Locate the cell with the specified text and output its (X, Y) center coordinate. 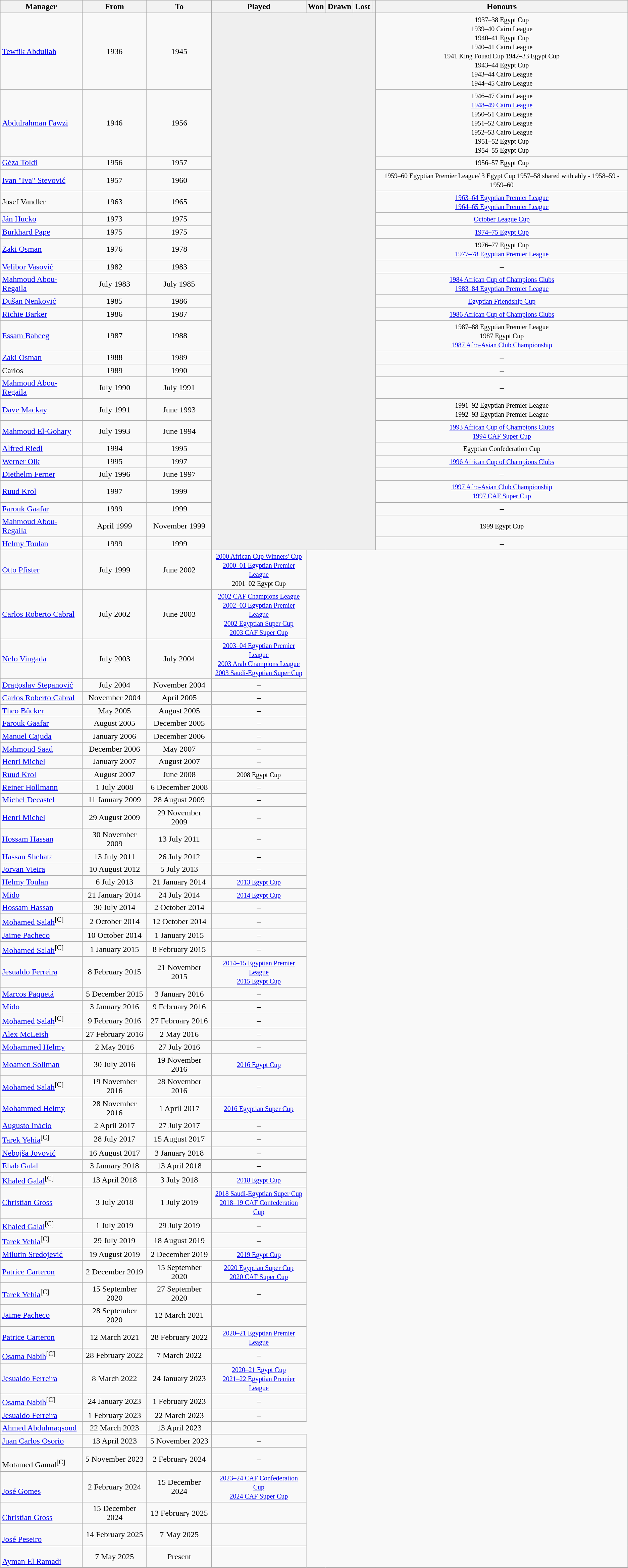
2020–21 Egypt Cup2021–22 Egyptian Premier League (259, 1378)
July 1999 (115, 570)
Otto Pfister (41, 570)
2018 Saudi-Egyptian Super Cup2018–19 CAF Confederation Cup (259, 1203)
2019 Egypt Cup (259, 1254)
1991–92 Egyptian Premier League 1992–93 Egyptian Premier League (502, 409)
12 October 2014 (179, 921)
Alfred Riedl (41, 449)
27 July 2017 (179, 1125)
Velibor Vasović (41, 266)
Nebojša Jovović (41, 1153)
1987–88 Egyptian Premier League 1987 Egypt Cup 1987 Afro-Asian Club Championship (502, 336)
1 April 2017 (179, 1108)
2 April 2017 (115, 1125)
2016 Egypt Cup (259, 1064)
1986 African Cup of Champions Clubs (502, 314)
1960 (179, 180)
Mahmoud El-Gohary (41, 432)
1978 (179, 249)
Dušan Nenković (41, 301)
Juan Carlos Osorio (41, 1441)
2002 CAF Champions League2002–03 Egyptian Premier League2002 Egyptian Super Cup2003 CAF Super Cup (259, 614)
Manuel Cajuda (41, 736)
Tewfik Abdullah (41, 51)
October League Cup (502, 219)
1984 African Cup of Champions Clubs 1983–84 Egyptian Premier League (502, 284)
June 1994 (179, 432)
1946–47 Cairo League 1948–49 Cairo League 1950–51 Cairo League 1951–52 Cairo League 1952–53 Cairo League 1951–52 Egypt Cup 1954–55 Egypt Cup (502, 123)
Abdulrahman Fawzi (41, 123)
José Gomes (41, 1487)
July 1983 (115, 284)
16 August 2017 (115, 1153)
Burkhard Pape (41, 232)
Augusto Inácio (41, 1125)
1994 (115, 449)
29 November 2009 (179, 817)
November 1999 (179, 526)
24 July 2014 (179, 895)
July 2003 (115, 659)
1959–60 Egyptian Premier League/ 3 Egypt Cup 1957–58 shared with ahly - 1958–59 - 1959–60 (502, 180)
Essam Baheeg (41, 336)
2003–04 Egyptian Premier League2003 Arab Champions League2003 Saudi-Egyptian Super Cup (259, 659)
27 September 2020 (179, 1293)
1982 (115, 266)
Alex McLeish (41, 1034)
5 July 2013 (179, 869)
April 1999 (115, 526)
1996 African Cup of Champions Clubs (502, 461)
Jorvan Vieira (41, 869)
Milutin Sredojević (41, 1254)
Reiner Hollmann (41, 787)
2013 Egypt Cup (259, 882)
Nelo Vingada (41, 659)
28 July 2017 (115, 1140)
2008 Egypt Cup (259, 774)
Ehab Galal (41, 1166)
Hassan Shehata (41, 856)
15 August 2017 (179, 1140)
18 August 2019 (179, 1241)
April 2005 (179, 698)
2014–15 Egyptian Premier League2015 Egypt Cup (259, 972)
José Peseiro (41, 1535)
Michel Decastel (41, 800)
Ayman El Ramadi (41, 1557)
30 July 2014 (115, 908)
Present (179, 1557)
Honours (502, 7)
July 1990 (115, 388)
Marcos Paquetá (41, 994)
1946 (115, 123)
8 March 2022 (115, 1378)
29 August 2009 (115, 817)
To (179, 7)
1973 (115, 219)
10 August 2012 (115, 869)
Ján Hucko (41, 219)
19 August 2019 (115, 1254)
July 2002 (115, 614)
Carlos (41, 370)
28 August 2009 (179, 800)
Won (316, 7)
2020–21 Egyptian Premier League (259, 1337)
Ivan "Iva" Stevović (41, 180)
January 2006 (115, 736)
Theo Bücker (41, 711)
7 March 2022 (179, 1356)
From (115, 7)
6 July 2013 (115, 882)
2000 African Cup Winners' Cup2000–01 Egyptian Premier League2001–02 Egypt Cup (259, 570)
6 December 2008 (179, 787)
Géza Toldi (41, 163)
28 September 2020 (115, 1315)
June 1997 (179, 474)
Mahmoud Saad (41, 749)
1976–77 Egypt Cup 1977–78 Egyptian Premier League (502, 249)
Dave Mackay (41, 409)
2018 Egypt Cup (259, 1180)
July 1993 (115, 432)
Diethelm Ferner (41, 474)
1997 Afro-Asian Club Championship 1997 CAF Super Cup (502, 491)
1945 (179, 51)
1985 (115, 301)
June 2008 (179, 774)
1963–64 Egyptian Premier League 1964–65 Egyptian Premier League (502, 202)
1965 (179, 202)
Werner Olk (41, 461)
December 2005 (179, 723)
Moamen Soliman (41, 1064)
July 1985 (179, 284)
27 July 2016 (179, 1047)
13 February 2025 (179, 1513)
21 November 2015 (179, 972)
1936 (115, 51)
30 November 2009 (115, 839)
May 2007 (179, 749)
Lost (363, 7)
1956–57 Egypt Cup (502, 163)
Ahmed Abdulmaqsoud (41, 1428)
July 1996 (115, 474)
10 October 2014 (115, 935)
2020 Egyptian Super Cup2020 CAF Super Cup (259, 1272)
Motamed Gamal[C] (41, 1459)
Played (259, 7)
1976 (115, 249)
June 2003 (179, 614)
Egyptian Friendship Cup (502, 301)
2014 Egypt Cup (259, 895)
14 February 2025 (115, 1535)
11 January 2009 (115, 800)
5 December 2015 (115, 994)
1963 (115, 202)
January 2007 (115, 762)
1993 African Cup of Champions Clubs 1994 CAF Super Cup (502, 432)
Egyptian Confederation Cup (502, 449)
Josef Vandler (41, 202)
1990 (179, 370)
26 July 2012 (179, 856)
May 2005 (115, 711)
30 July 2016 (115, 1064)
Richie Barker (41, 314)
1 July 2008 (115, 787)
1999 Egypt Cup (502, 526)
June 2002 (179, 570)
1983 (179, 266)
2023–24 CAF Confederation Cup2024 CAF Super Cup (259, 1487)
Manager (41, 7)
Drawn (339, 7)
1974–75 Egypt Cup (502, 232)
June 1993 (179, 409)
2016 Egyptian Super Cup (259, 1108)
Dragoslav Stepanović (41, 685)
